Capture the cell that displays the provided text and extract its (X, Y) central coordinate. 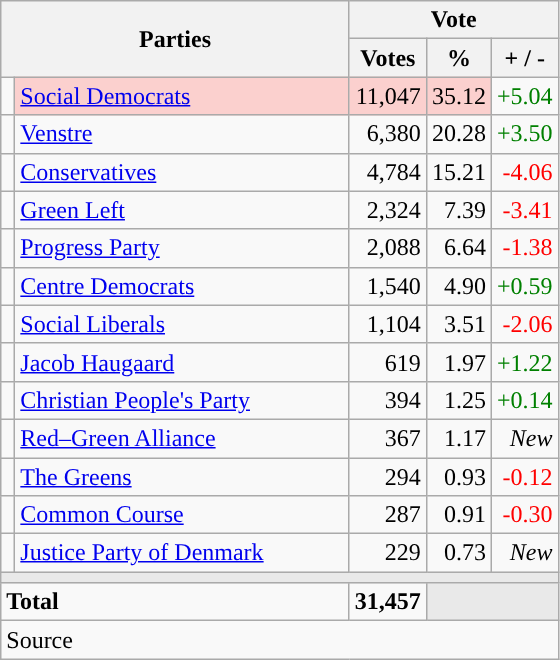
367 (388, 438)
4.90 (458, 286)
3.51 (458, 324)
Source (280, 640)
+3.50 (524, 134)
0.93 (458, 477)
7.39 (458, 210)
1,540 (388, 286)
Total (176, 602)
-2.06 (524, 324)
% (458, 58)
Parties (176, 39)
35.12 (458, 96)
Red–Green Alliance (182, 438)
Christian People's Party (182, 400)
Progress Party (182, 248)
1.17 (458, 438)
-0.30 (524, 515)
Conservatives (182, 172)
15.21 (458, 172)
0.73 (458, 553)
+ / - (524, 58)
31,457 (388, 602)
2,324 (388, 210)
1,104 (388, 324)
Venstre (182, 134)
Vote (454, 20)
619 (388, 362)
Social Democrats (182, 96)
0.91 (458, 515)
+1.22 (524, 362)
6,380 (388, 134)
11,047 (388, 96)
20.28 (458, 134)
Centre Democrats (182, 286)
Justice Party of Denmark (182, 553)
Jacob Haugaard (182, 362)
Social Liberals (182, 324)
Votes (388, 58)
Common Course (182, 515)
1.25 (458, 400)
Green Left (182, 210)
229 (388, 553)
-0.12 (524, 477)
2,088 (388, 248)
+0.59 (524, 286)
6.64 (458, 248)
The Greens (182, 477)
1.97 (458, 362)
+5.04 (524, 96)
287 (388, 515)
4,784 (388, 172)
394 (388, 400)
-1.38 (524, 248)
294 (388, 477)
+0.14 (524, 400)
-3.41 (524, 210)
-4.06 (524, 172)
